Locate the cell with the specified text and output its [X, Y] center coordinate. 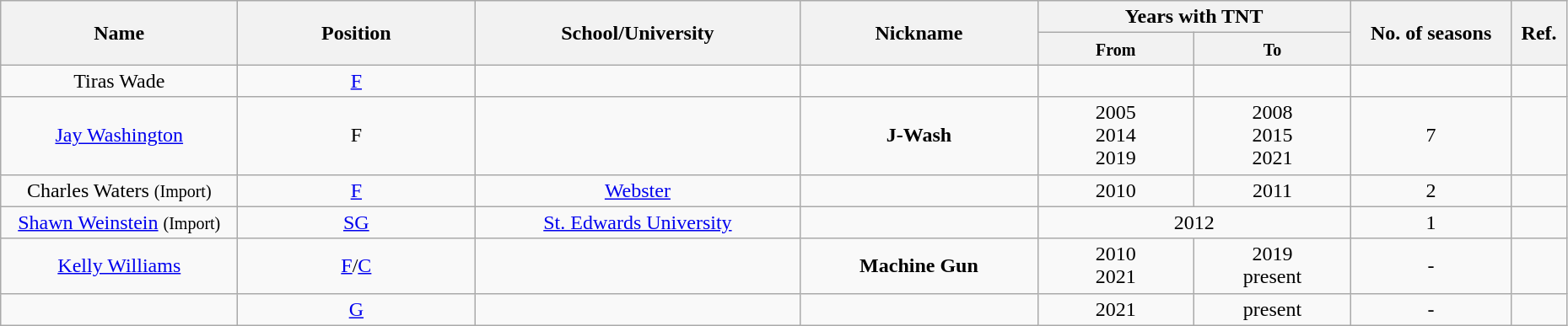
2 [1431, 190]
Charles Waters (Import) [120, 190]
20102021 [1116, 266]
Webster [638, 190]
Ref. [1538, 33]
Tiras Wade [120, 81]
2012 [1194, 222]
School/University [638, 33]
No. of seasons [1431, 33]
F/C [356, 266]
Machine Gun [919, 266]
SG [356, 222]
Shawn Weinstein (Import) [120, 222]
Nickname [919, 33]
200520142019 [1116, 136]
St. Edwards University [638, 222]
present [1273, 309]
Years with TNT [1194, 17]
200820152021 [1273, 136]
G [356, 309]
Name [120, 33]
J-Wash [919, 136]
2010 [1116, 190]
1 [1431, 222]
Jay Washington [120, 136]
2019present [1273, 266]
To [1273, 49]
Position [356, 33]
2021 [1116, 309]
From [1116, 49]
7 [1431, 136]
Kelly Williams [120, 266]
2011 [1273, 190]
